Capture the cell that displays the provided text and extract its (x, y) central coordinate. 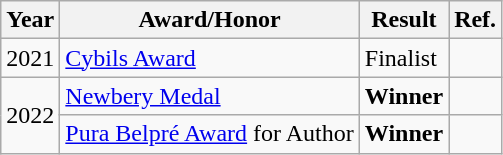
2022 (30, 115)
2021 (30, 58)
Finalist (404, 58)
Ref. (476, 20)
Pura Belpré Award for Author (210, 134)
Award/Honor (210, 20)
Newbery Medal (210, 96)
Cybils Award (210, 58)
Year (30, 20)
Result (404, 20)
